Output the [X, Y] coordinate of the center of the cell containing the given text.  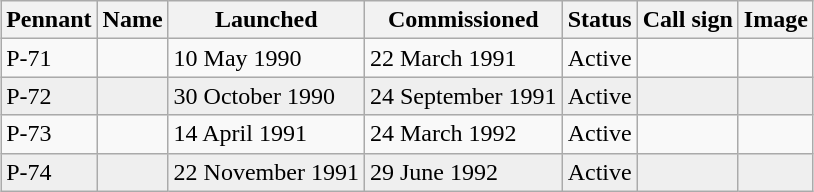
24 September 1991 [463, 96]
Launched [266, 20]
24 March 1992 [463, 134]
P-74 [49, 172]
P-73 [49, 134]
P-72 [49, 96]
22 November 1991 [266, 172]
Commissioned [463, 20]
P-71 [49, 58]
14 April 1991 [266, 134]
Name [132, 20]
29 June 1992 [463, 172]
Status [600, 20]
22 March 1991 [463, 58]
Image [776, 20]
Call sign [688, 20]
10 May 1990 [266, 58]
30 October 1990 [266, 96]
Pennant [49, 20]
